Return [X, Y] of the center of cell containing provided text 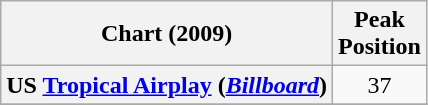
37 [380, 85]
US Tropical Airplay (Billboard) [167, 85]
Peak Position [380, 34]
Chart (2009) [167, 34]
